Return (X, Y) of the center of cell containing provided text 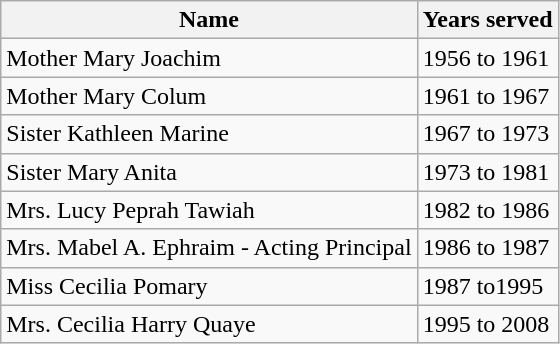
Mrs. Lucy Peprah Tawiah (209, 210)
Name (209, 20)
Sister Kathleen Marine (209, 134)
Mother Mary Colum (209, 96)
Mother Mary Joachim (209, 58)
Years served (488, 20)
1982 to 1986 (488, 210)
Miss Cecilia Pomary (209, 286)
1967 to 1973 (488, 134)
1986 to 1987 (488, 248)
Mrs. Cecilia Harry Quaye (209, 324)
Mrs. Mabel A. Ephraim - Acting Principal (209, 248)
1973 to 1981 (488, 172)
1995 to 2008 (488, 324)
1987 to1995 (488, 286)
1961 to 1967 (488, 96)
1956 to 1961 (488, 58)
Sister Mary Anita (209, 172)
